Capture the cell that displays the provided text and extract its (X, Y) central coordinate. 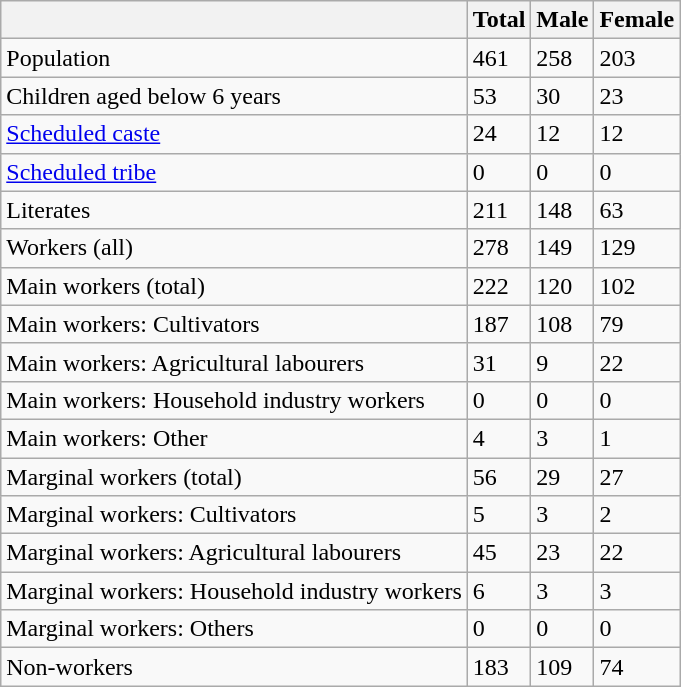
79 (637, 324)
45 (499, 553)
Children aged below 6 years (234, 96)
Main workers (total) (234, 286)
Marginal workers (total) (234, 477)
Marginal workers: Agricultural labourers (234, 553)
109 (562, 667)
Marginal workers: Household industry workers (234, 591)
24 (499, 134)
Workers (all) (234, 248)
Female (637, 20)
2 (637, 515)
Marginal workers: Others (234, 629)
29 (562, 477)
183 (499, 667)
6 (499, 591)
Main workers: Other (234, 438)
Non-workers (234, 667)
9 (562, 362)
31 (499, 362)
1 (637, 438)
74 (637, 667)
120 (562, 286)
30 (562, 96)
Scheduled caste (234, 134)
Scheduled tribe (234, 172)
258 (562, 58)
222 (499, 286)
53 (499, 96)
27 (637, 477)
63 (637, 210)
211 (499, 210)
Main workers: Cultivators (234, 324)
102 (637, 286)
149 (562, 248)
Population (234, 58)
Main workers: Agricultural labourers (234, 362)
56 (499, 477)
Male (562, 20)
129 (637, 248)
187 (499, 324)
203 (637, 58)
278 (499, 248)
Marginal workers: Cultivators (234, 515)
461 (499, 58)
Total (499, 20)
5 (499, 515)
Main workers: Household industry workers (234, 400)
108 (562, 324)
148 (562, 210)
4 (499, 438)
Literates (234, 210)
